Locate the cell with the specified text and output its [X, Y] center coordinate. 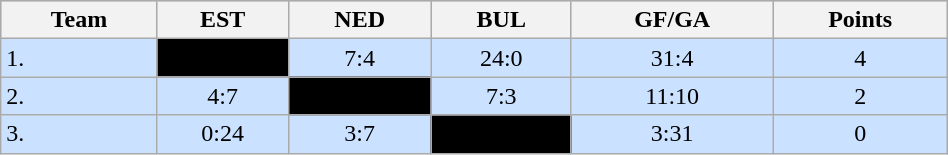
4:7 [222, 96]
4 [860, 58]
Points [860, 20]
2. [80, 96]
NED [360, 20]
0:24 [222, 134]
EST [222, 20]
7:3 [501, 96]
3:7 [360, 134]
2 [860, 96]
24:0 [501, 58]
3:31 [672, 134]
1. [80, 58]
Team [80, 20]
GF/GA [672, 20]
31:4 [672, 58]
0 [860, 134]
BUL [501, 20]
7:4 [360, 58]
3. [80, 134]
11:10 [672, 96]
